Output the [X, Y] coordinate of the center of the cell containing the given text.  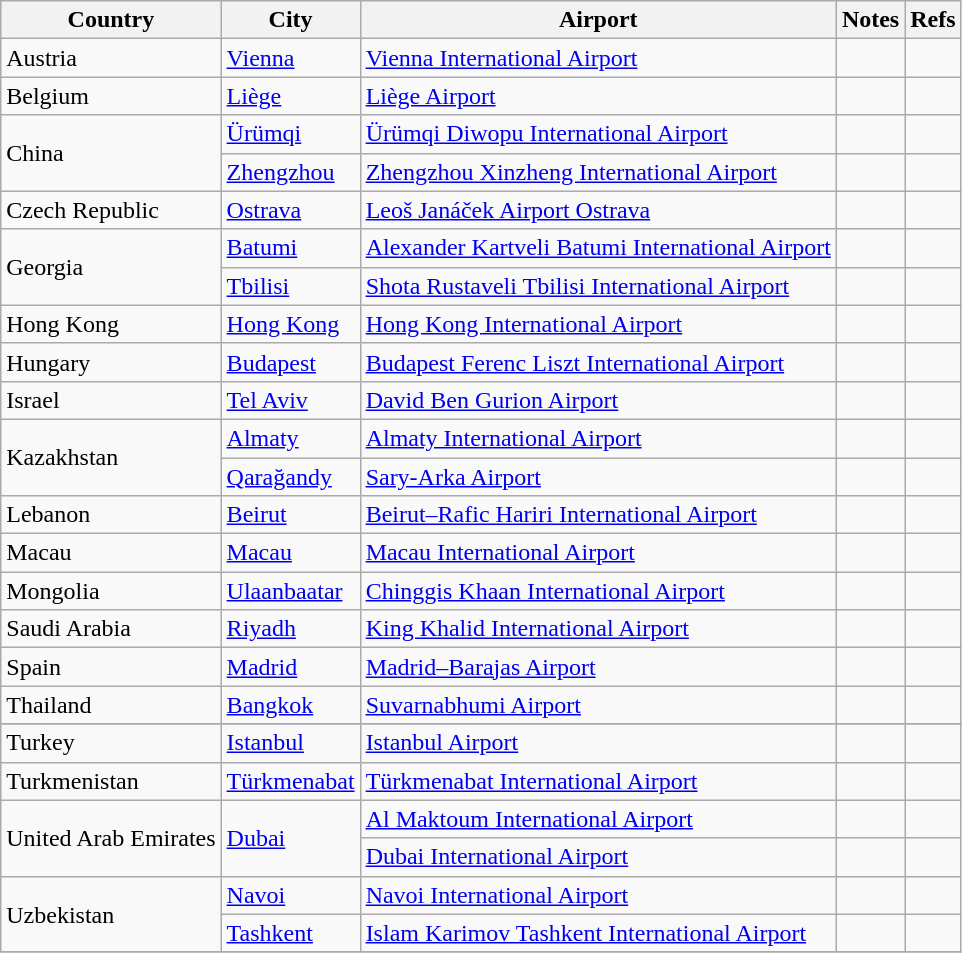
Al Maktoum International Airport [598, 819]
Zhengzhou [290, 172]
Turkmenistan [111, 781]
Saudi Arabia [111, 629]
Macau International Airport [598, 553]
Budapest Ferenc Liszt International Airport [598, 362]
Islam Karimov Tashkent International Airport [598, 933]
Israel [111, 400]
Navoi International Airport [598, 895]
Navoi [290, 895]
Vienna International Airport [598, 58]
Alexander Kartveli Batumi International Airport [598, 248]
Ulaanbaatar [290, 591]
Ürümqi Diwopu International Airport [598, 134]
United Arab Emirates [111, 838]
Leoš Janáček Airport Ostrava [598, 210]
Istanbul [290, 743]
China [111, 153]
Beirut–Rafic Hariri International Airport [598, 515]
Dubai [290, 838]
City [290, 20]
Tel Aviv [290, 400]
Shota Rustaveli Tbilisi International Airport [598, 286]
Türkmenabat International Airport [598, 781]
Refs [933, 20]
King Khalid International Airport [598, 629]
Liège [290, 96]
Türkmenabat [290, 781]
Batumi [290, 248]
Ürümqi [290, 134]
Budapest [290, 362]
Dubai International Airport [598, 857]
Hong Kong International Airport [598, 324]
Tbilisi [290, 286]
Suvarnabhumi Airport [598, 705]
Bangkok [290, 705]
Country [111, 20]
Thailand [111, 705]
Almaty [290, 438]
Turkey [111, 743]
Belgium [111, 96]
Notes [870, 20]
Ostrava [290, 210]
Liège Airport [598, 96]
Qarağandy [290, 477]
Madrid–Barajas Airport [598, 667]
Georgia [111, 267]
Istanbul Airport [598, 743]
Spain [111, 667]
Madrid [290, 667]
Tashkent [290, 933]
Zhengzhou Xinzheng International Airport [598, 172]
Almaty International Airport [598, 438]
Airport [598, 20]
Uzbekistan [111, 914]
Chinggis Khaan International Airport [598, 591]
Beirut [290, 515]
Hungary [111, 362]
Mongolia [111, 591]
David Ben Gurion Airport [598, 400]
Sary-Arka Airport [598, 477]
Lebanon [111, 515]
Austria [111, 58]
Czech Republic [111, 210]
Vienna [290, 58]
Riyadh [290, 629]
Kazakhstan [111, 457]
